Search for the cell housing the specified text and yield its [X, Y] center coordinate. 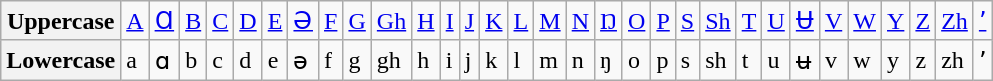
W [865, 21]
D [248, 21]
y [895, 60]
Ŋ [609, 21]
V [833, 21]
zh [955, 60]
K [494, 21]
Gh [391, 21]
M [550, 21]
j [469, 60]
H [426, 21]
m [550, 60]
a [135, 60]
h [426, 60]
ə [304, 60]
Ʉ [804, 21]
u [776, 60]
ɑ [164, 60]
Lowercase [61, 60]
l [521, 60]
s [687, 60]
O [636, 21]
E [275, 21]
ŋ [609, 60]
N [580, 21]
B [194, 21]
S [687, 21]
Ɑ [164, 21]
Sh [718, 21]
A [135, 21]
F [330, 21]
J [469, 21]
Ə [304, 21]
G [357, 21]
Y [895, 21]
f [330, 60]
C [220, 21]
e [275, 60]
v [833, 60]
p [663, 60]
L [521, 21]
Zh [955, 21]
w [865, 60]
Uppercase [61, 21]
Z [923, 21]
b [194, 60]
T [749, 21]
I [450, 21]
P [663, 21]
i [450, 60]
n [580, 60]
sh [718, 60]
c [220, 60]
t [749, 60]
gh [391, 60]
ʉ [804, 60]
k [494, 60]
d [248, 60]
o [636, 60]
U [776, 21]
g [357, 60]
z [923, 60]
